For the text-containing cell, return its midpoint in [x, y] coordinate format. 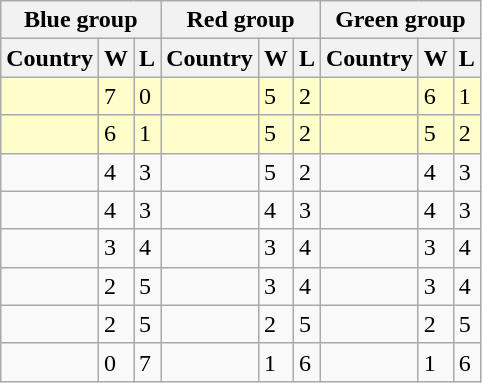
Green group [400, 20]
Blue group [81, 20]
Red group [241, 20]
